Provide the [X, Y] coordinate of the cell's center where the given text is located.  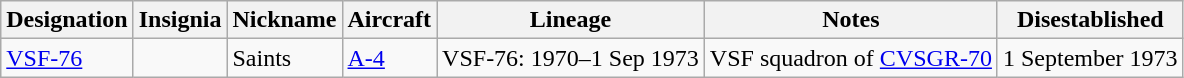
Nickname [284, 20]
Lineage [571, 20]
VSF-76: 1970–1 Sep 1973 [571, 58]
VSF-76 [67, 58]
Notes [850, 20]
Saints [284, 58]
1 September 1973 [1090, 58]
VSF squadron of CVSGR-70 [850, 58]
Aircraft [390, 20]
Insignia [180, 20]
A-4 [390, 58]
Designation [67, 20]
Disestablished [1090, 20]
